Detect which cell encompasses the target text, then output its (x, y) center coordinate. 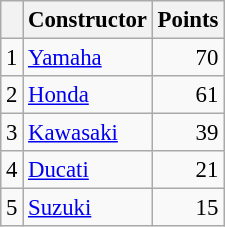
5 (12, 208)
Ducati (88, 170)
39 (188, 133)
70 (188, 58)
Kawasaki (88, 133)
Points (188, 20)
3 (12, 133)
61 (188, 95)
4 (12, 170)
Honda (88, 95)
15 (188, 208)
2 (12, 95)
Yamaha (88, 58)
Constructor (88, 20)
1 (12, 58)
21 (188, 170)
Suzuki (88, 208)
